Provide the [X, Y] coordinate of the cell's center where the given text is located.  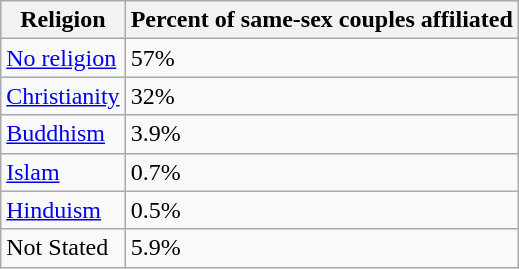
No religion [63, 58]
Hinduism [63, 210]
Percent of same-sex couples affiliated [322, 20]
Buddhism [63, 134]
3.9% [322, 134]
32% [322, 96]
Religion [63, 20]
57% [322, 58]
0.5% [322, 210]
Not Stated [63, 248]
Islam [63, 172]
0.7% [322, 172]
Christianity [63, 96]
5.9% [322, 248]
